For the text-containing cell, return its midpoint in (x, y) coordinate format. 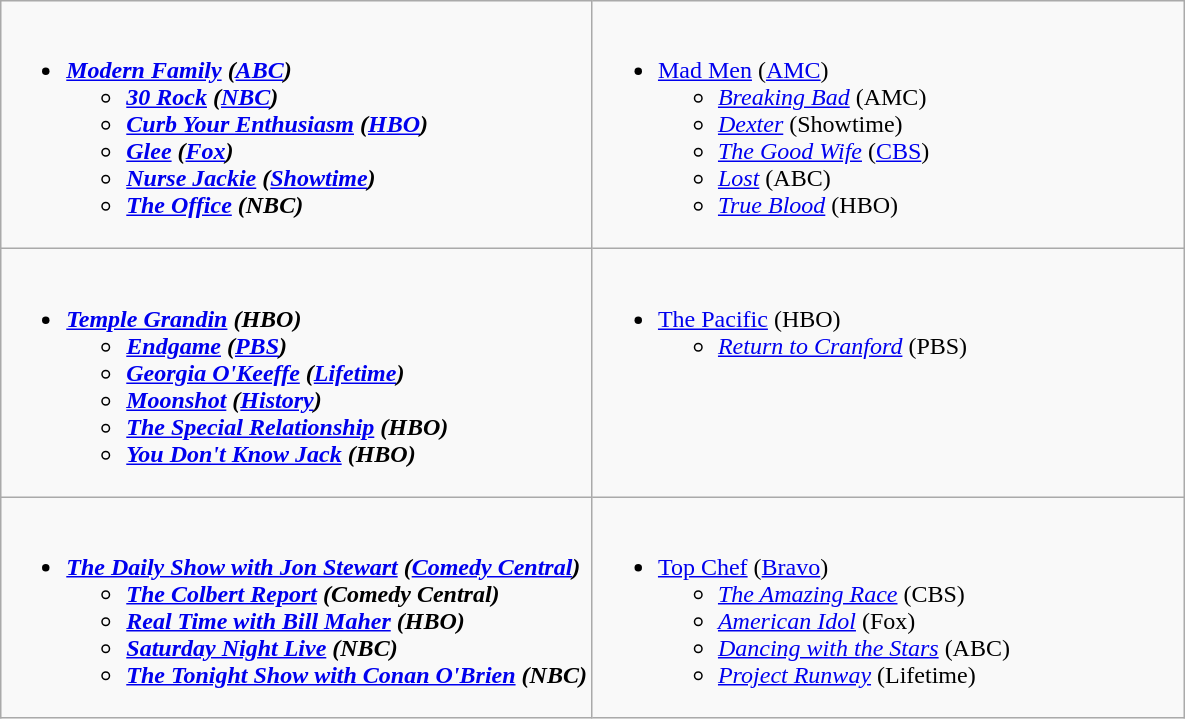
Top Chef (Bravo)The Amazing Race (CBS)American Idol (Fox)Dancing with the Stars (ABC)Project Runway (Lifetime) (888, 608)
The Pacific (HBO)Return to Cranford (PBS) (888, 373)
Modern Family (ABC)30 Rock (NBC)Curb Your Enthusiasm (HBO)Glee (Fox)Nurse Jackie (Showtime)The Office (NBC) (297, 125)
Temple Grandin (HBO)Endgame (PBS)Georgia O'Keeffe (Lifetime)Moonshot (History)The Special Relationship (HBO)You Don't Know Jack (HBO) (297, 373)
Mad Men (AMC)Breaking Bad (AMC)Dexter (Showtime)The Good Wife (CBS)Lost (ABC)True Blood (HBO) (888, 125)
